Extract the [x, y] coordinate from the center of the cell holding the provided text.  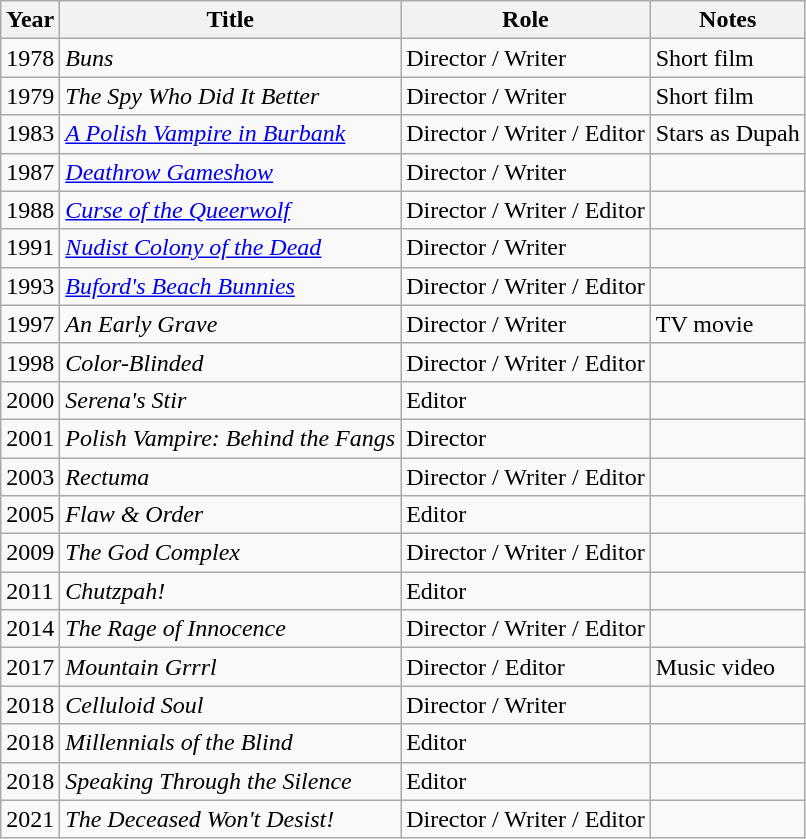
2021 [30, 819]
1987 [30, 172]
Title [230, 20]
1991 [30, 248]
Flaw & Order [230, 515]
Buford's Beach Bunnies [230, 286]
Stars as Dupah [728, 134]
1978 [30, 58]
Year [30, 20]
1993 [30, 286]
The Deceased Won't Desist! [230, 819]
Color-Blinded [230, 362]
Speaking Through the Silence [230, 781]
2014 [30, 629]
1998 [30, 362]
Director [526, 438]
Polish Vampire: Behind the Fangs [230, 438]
Chutzpah! [230, 591]
Curse of the Queerwolf [230, 210]
1983 [30, 134]
1997 [30, 324]
Serena's Stir [230, 400]
2009 [30, 553]
The God Complex [230, 553]
Millennials of the Blind [230, 743]
2005 [30, 515]
The Rage of Innocence [230, 629]
Director / Editor [526, 667]
1988 [30, 210]
2003 [30, 477]
Rectuma [230, 477]
Nudist Colony of the Dead [230, 248]
Deathrow Gameshow [230, 172]
Mountain Grrrl [230, 667]
2017 [30, 667]
An Early Grave [230, 324]
TV movie [728, 324]
2000 [30, 400]
Notes [728, 20]
Role [526, 20]
Celluloid Soul [230, 705]
1979 [30, 96]
Music video [728, 667]
A Polish Vampire in Burbank [230, 134]
The Spy Who Did It Better [230, 96]
2001 [30, 438]
2011 [30, 591]
Buns [230, 58]
